Detect which cell encompasses the target text, then output its [X, Y] center coordinate. 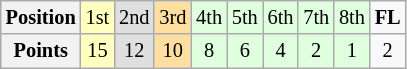
15 [98, 51]
7th [316, 17]
8th [352, 17]
4th [209, 17]
8 [209, 51]
3rd [172, 17]
5th [245, 17]
1st [98, 17]
4 [281, 51]
2nd [134, 17]
Position [41, 17]
12 [134, 51]
6th [281, 17]
FL [388, 17]
1 [352, 51]
10 [172, 51]
6 [245, 51]
Points [41, 51]
